Pinpoint the cell where the given text exists, returning its (X, Y) midpoint coordinate. 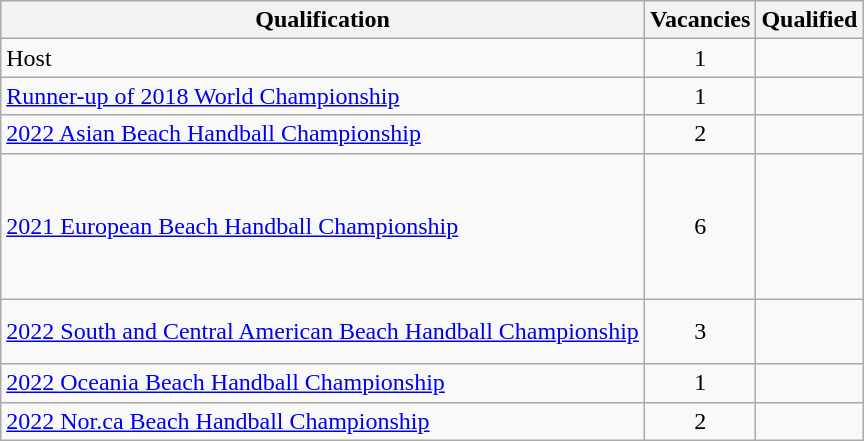
2022 Asian Beach Handball Championship (323, 134)
3 (700, 332)
2022 Nor.ca Beach Handball Championship (323, 421)
Vacancies (700, 20)
Qualification (323, 20)
2021 European Beach Handball Championship (323, 226)
Qualified (810, 20)
6 (700, 226)
2022 South and Central American Beach Handball Championship (323, 332)
Runner-up of 2018 World Championship (323, 96)
Host (323, 58)
2022 Oceania Beach Handball Championship (323, 383)
